Find where the given text appears and provide that cell's center as [X, Y] coordinate. 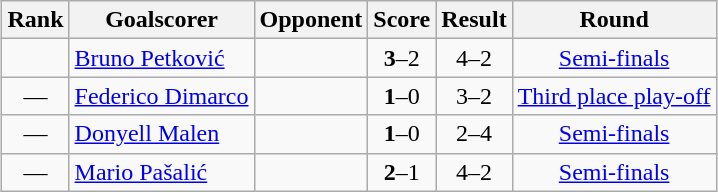
Score [402, 20]
Result [474, 20]
Donyell Malen [162, 134]
Third place play-off [614, 96]
Bruno Petković [162, 58]
Rank [36, 20]
Mario Pašalić [162, 172]
Round [614, 20]
Opponent [311, 20]
Goalscorer [162, 20]
2–4 [474, 134]
2–1 [402, 172]
Federico Dimarco [162, 96]
